Output the [X, Y] coordinate of the center of the cell containing the given text.  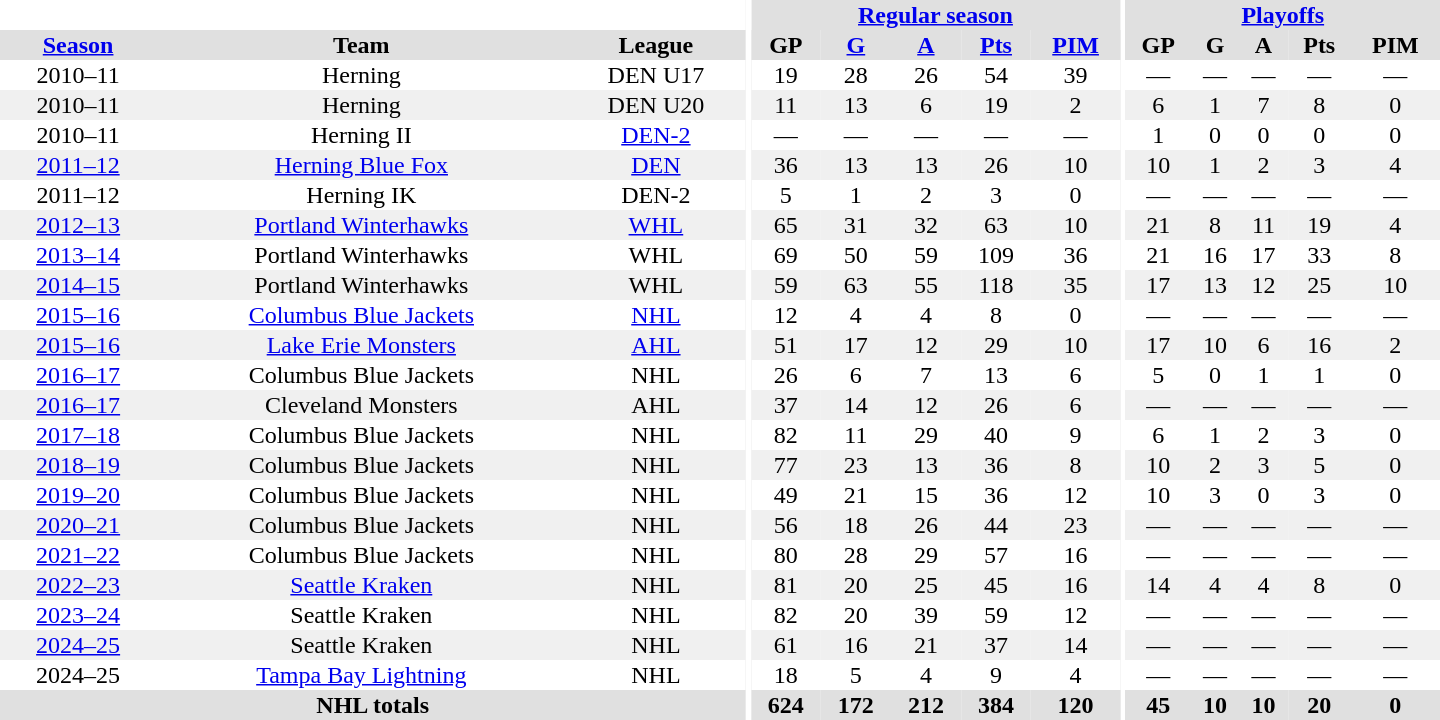
Cleveland Monsters [361, 405]
81 [786, 585]
384 [996, 705]
2021–22 [78, 555]
44 [996, 525]
624 [786, 705]
40 [996, 435]
2023–24 [78, 615]
50 [856, 255]
Team [361, 45]
15 [926, 495]
League [656, 45]
Playoffs [1283, 15]
2014–15 [78, 285]
120 [1076, 705]
NHL totals [372, 705]
Regular season [936, 15]
Herning Blue Fox [361, 165]
57 [996, 555]
DEN [656, 165]
Herning II [361, 135]
33 [1320, 255]
77 [786, 465]
69 [786, 255]
31 [856, 225]
Lake Erie Monsters [361, 345]
109 [996, 255]
55 [926, 285]
118 [996, 285]
2017–18 [78, 435]
51 [786, 345]
212 [926, 705]
54 [996, 75]
DEN U17 [656, 75]
Tampa Bay Lightning [361, 675]
DEN U20 [656, 105]
Herning IK [361, 195]
80 [786, 555]
2013–14 [78, 255]
65 [786, 225]
2019–20 [78, 495]
2022–23 [78, 585]
61 [786, 645]
49 [786, 495]
35 [1076, 285]
2012–13 [78, 225]
2018–19 [78, 465]
32 [926, 225]
Season [78, 45]
172 [856, 705]
56 [786, 525]
2020–21 [78, 525]
